Determine the (x, y) coordinate at the center of the cell enclosing the given text.  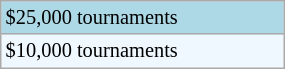
$10,000 tournaments (142, 51)
$25,000 tournaments (142, 17)
